Provide the [X, Y] coordinate of the cell's center where the given text is located.  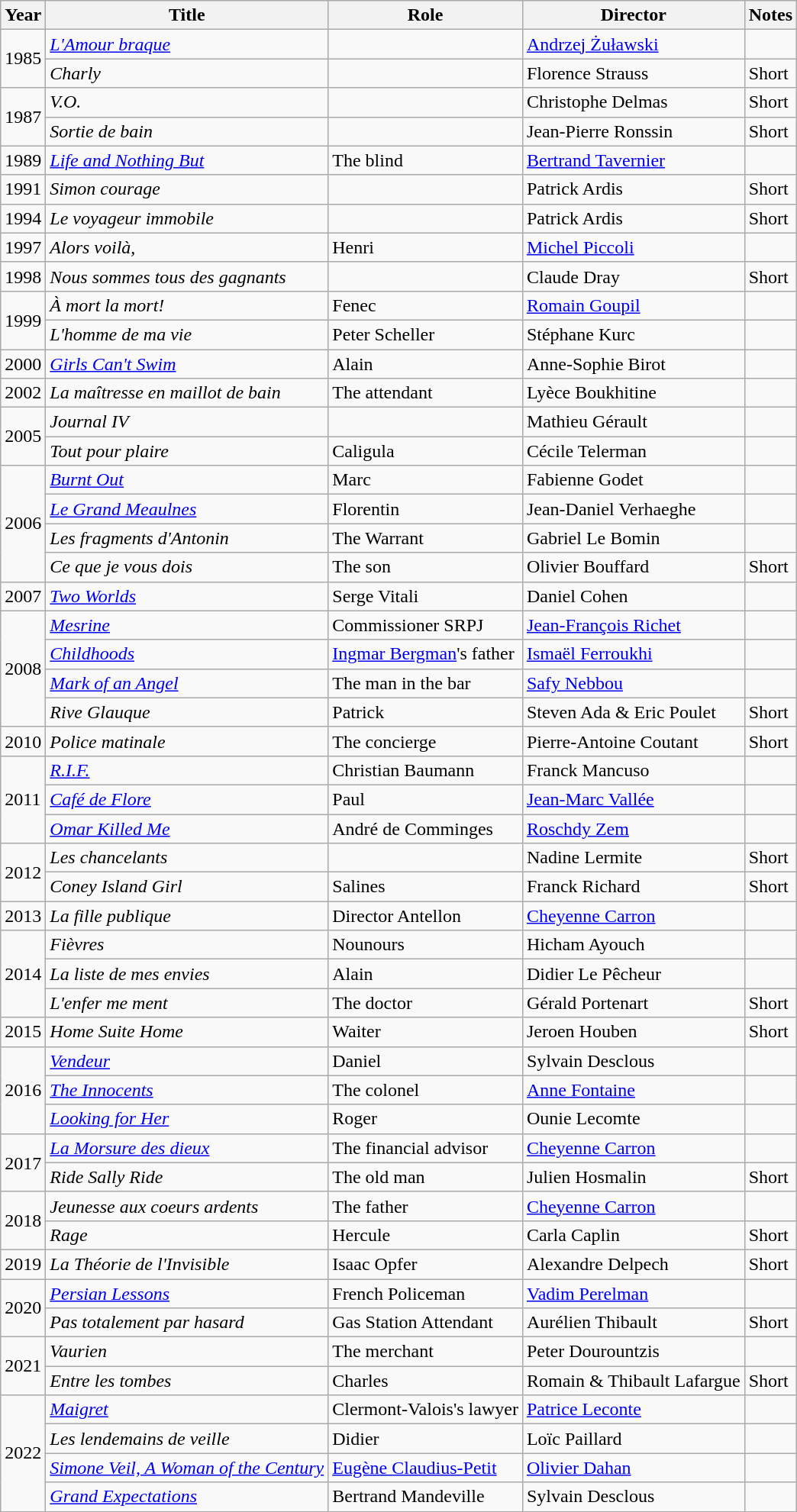
Gérald Portenart [634, 1003]
Jean-Pierre Ronssin [634, 131]
Eugène Claudius-Petit [426, 1468]
Jean-Marc Vallée [634, 799]
Entre les tombes [187, 1381]
Looking for Her [187, 1119]
Pierre-Antoine Coutant [634, 741]
Les lendemains de veille [187, 1439]
The financial advisor [426, 1148]
Waiter [426, 1032]
Director Antellon [426, 916]
2010 [23, 741]
Peter Dourountzis [634, 1352]
Jean-François Richet [634, 625]
Girls Can't Swim [187, 364]
Aurélien Thibault [634, 1323]
Salines [426, 887]
Olivier Bouffard [634, 567]
Romain & Thibault Lafargue [634, 1381]
2016 [23, 1090]
Hicham Ayouch [634, 945]
The colonel [426, 1090]
Patrice Leconte [634, 1410]
Romain Goupil [634, 305]
Pas totalement par hasard [187, 1323]
The son [426, 567]
Bertrand Tavernier [634, 160]
Fabienne Godet [634, 480]
Lyèce Boukhitine [634, 393]
2022 [23, 1453]
1999 [23, 320]
Omar Killed Me [187, 828]
Two Worlds [187, 596]
Les chancelants [187, 858]
La Théorie de l'Invisible [187, 1264]
Sortie de bain [187, 131]
Tout pour plaire [187, 451]
Roschdy Zem [634, 828]
Simone Veil, A Woman of the Century [187, 1468]
Serge Vitali [426, 596]
Director [634, 15]
Vendeur [187, 1061]
Cécile Telerman [634, 451]
Gas Station Attendant [426, 1323]
Home Suite Home [187, 1032]
V.O. [187, 102]
Daniel Cohen [634, 596]
1987 [23, 117]
Carla Caplin [634, 1235]
Charly [187, 73]
Coney Island Girl [187, 887]
Caligula [426, 451]
Daniel [426, 1061]
Vadim Perelman [634, 1294]
2006 [23, 524]
Alors voilà, [187, 247]
Ingmar Bergman's father [426, 654]
The father [426, 1206]
2002 [23, 393]
Christophe Delmas [634, 102]
Jeroen Houben [634, 1032]
À mort la mort! [187, 305]
Nadine Lermite [634, 858]
L'homme de ma vie [187, 334]
Grand Expectations [187, 1497]
Christian Baumann [426, 770]
Le voyageur immobile [187, 218]
The Warrant [426, 538]
Clermont-Valois's lawyer [426, 1410]
Franck Mancuso [634, 770]
Isaac Opfer [426, 1264]
Steven Ada & Eric Poulet [634, 712]
1994 [23, 218]
Julien Hosmalin [634, 1177]
2015 [23, 1032]
Maigret [187, 1410]
Title [187, 15]
Patrick [426, 712]
Charles [426, 1381]
2007 [23, 596]
La maîtresse en maillot de bain [187, 393]
Ismaël Ferroukhi [634, 654]
Year [23, 15]
2019 [23, 1264]
Bertrand Mandeville [426, 1497]
2020 [23, 1308]
R.I.F. [187, 770]
2012 [23, 872]
Hercule [426, 1235]
Fenec [426, 305]
The old man [426, 1177]
The merchant [426, 1352]
La fille publique [187, 916]
Olivier Dahan [634, 1468]
The Innocents [187, 1090]
2005 [23, 437]
1991 [23, 189]
Florentin [426, 509]
Nounours [426, 945]
Café de Flore [187, 799]
2014 [23, 974]
Rage [187, 1235]
The doctor [426, 1003]
Simon courage [187, 189]
Florence Strauss [634, 73]
The attendant [426, 393]
Didier Le Pêcheur [634, 974]
Le Grand Meaulnes [187, 509]
2017 [23, 1162]
Anne Fontaine [634, 1090]
Safy Nebbou [634, 683]
Claude Dray [634, 276]
Journal IV [187, 422]
Andrzej Żuławski [634, 44]
Jeunesse aux coeurs ardents [187, 1206]
Commissioner SRPJ [426, 625]
Roger [426, 1119]
2018 [23, 1220]
Ride Sally Ride [187, 1177]
Role [426, 15]
Childhoods [187, 654]
Stéphane Kurc [634, 334]
André de Comminges [426, 828]
Henri [426, 247]
The man in the bar [426, 683]
Mesrine [187, 625]
Alexandre Delpech [634, 1264]
Mathieu Gérault [634, 422]
2013 [23, 916]
Les fragments d'Antonin [187, 538]
Vaurien [187, 1352]
1998 [23, 276]
Ounie Lecomte [634, 1119]
Persian Lessons [187, 1294]
1989 [23, 160]
Anne-Sophie Birot [634, 364]
2008 [23, 669]
2000 [23, 364]
La Morsure des dieux [187, 1148]
Nous sommes tous des gagnants [187, 276]
Peter Scheller [426, 334]
Gabriel Le Bomin [634, 538]
Marc [426, 480]
Fièvres [187, 945]
2011 [23, 799]
Rive Glauque [187, 712]
Mark of an Angel [187, 683]
Jean-Daniel Verhaeghe [634, 509]
Michel Piccoli [634, 247]
The blind [426, 160]
The concierge [426, 741]
Paul [426, 799]
L'enfer me ment [187, 1003]
Police matinale [187, 741]
Notes [770, 15]
1997 [23, 247]
L'Amour braque [187, 44]
La liste de mes envies [187, 974]
2021 [23, 1366]
1985 [23, 59]
Burnt Out [187, 480]
Loïc Paillard [634, 1439]
Life and Nothing But [187, 160]
Ce que je vous dois [187, 567]
Didier [426, 1439]
Franck Richard [634, 887]
French Policeman [426, 1294]
